Find where the given text appears and provide that cell's center as (x, y) coordinate. 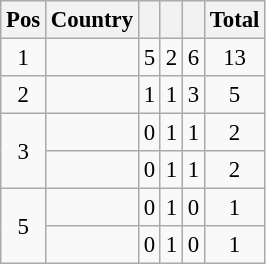
Country (92, 20)
Pos (24, 20)
13 (234, 58)
6 (193, 58)
Total (234, 20)
